Output the [x, y] coordinate of the center of the cell containing the given text.  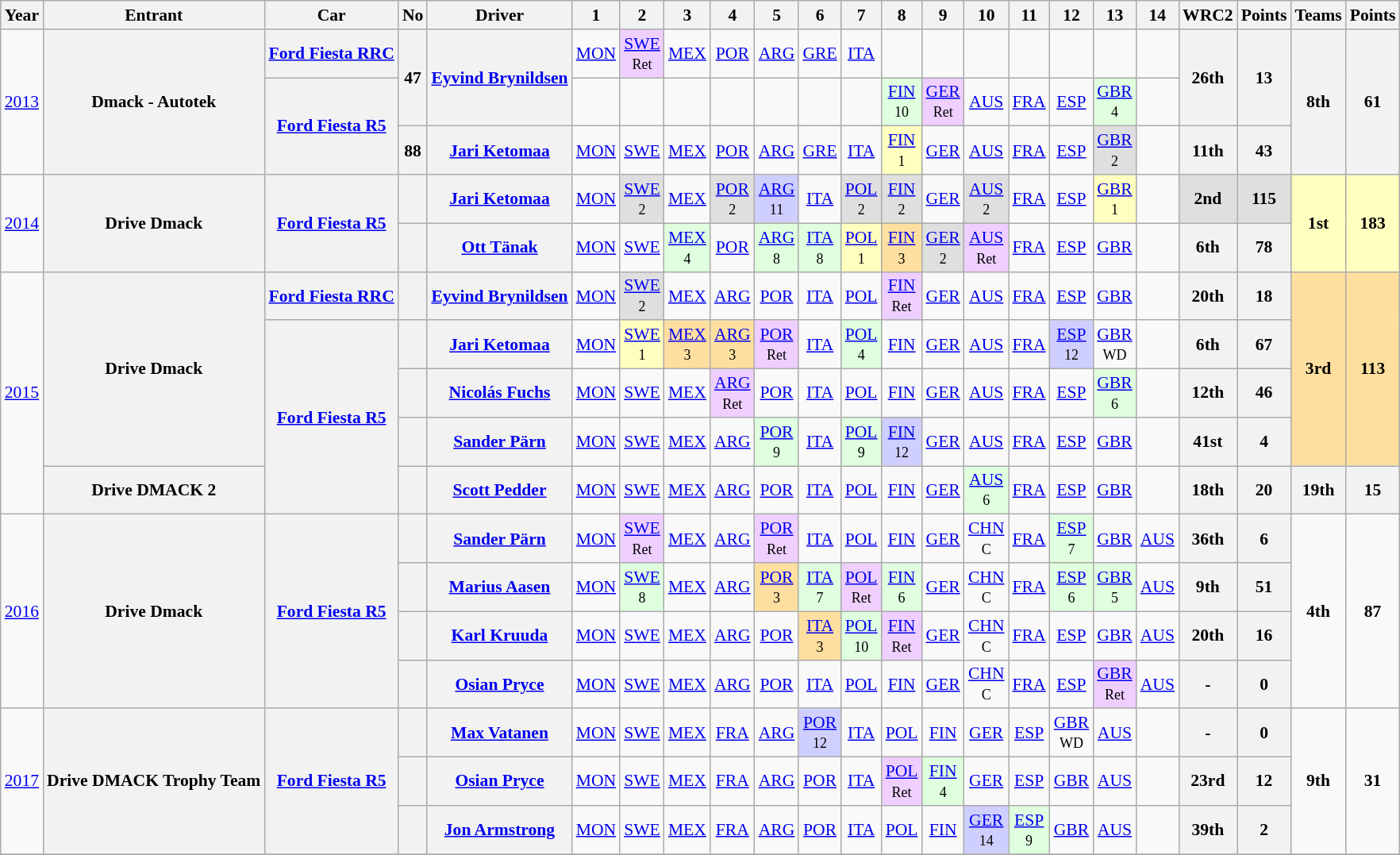
2nd [1208, 198]
9 [943, 15]
FIN10 [902, 102]
GER14 [987, 830]
POR2 [733, 198]
14 [1157, 15]
FIN12 [902, 441]
10 [987, 15]
Car [331, 15]
GER2 [943, 248]
18 [1264, 295]
ITA7 [819, 587]
26th [1208, 78]
115 [1264, 198]
SWE1 [642, 345]
18th [1208, 491]
31 [1373, 781]
23rd [1208, 781]
39th [1208, 830]
19th [1317, 491]
12th [1208, 394]
GBRRet [1114, 684]
3rd [1317, 368]
36th [1208, 538]
GBR6 [1114, 394]
POR9 [777, 441]
Marius Aasen [499, 587]
Nicolás Fuchs [499, 394]
No [413, 15]
43 [1264, 151]
ARGRet [733, 394]
4th [1317, 611]
2013 [22, 102]
Jon Armstrong [499, 830]
2016 [22, 611]
GBR2 [1114, 151]
POL4 [862, 345]
8th [1317, 102]
GBR4 [1114, 102]
POL10 [862, 635]
ESP12 [1071, 345]
ARG11 [777, 198]
FIN2 [902, 198]
Entrant [154, 15]
88 [413, 151]
Year [22, 15]
AUS6 [987, 491]
SWE8 [642, 587]
Teams [1317, 15]
20 [1264, 491]
1st [1317, 223]
5 [777, 15]
ESP7 [1071, 538]
ESP6 [1071, 587]
2017 [22, 781]
ARG8 [777, 248]
ITA3 [819, 635]
GERRet [943, 102]
WRC2 [1208, 15]
POR3 [777, 587]
AUSRet [987, 248]
Karl Kruuda [499, 635]
1 [597, 15]
Drive DMACK 2 [154, 491]
GBR5 [1114, 587]
POL9 [862, 441]
16 [1264, 635]
POR12 [819, 734]
2014 [22, 223]
2015 [22, 393]
ARG3 [733, 345]
Scott Pedder [499, 491]
8 [902, 15]
87 [1373, 611]
7 [862, 15]
FIN3 [902, 248]
FIN4 [943, 781]
MEX3 [687, 345]
61 [1373, 102]
15 [1373, 491]
41st [1208, 441]
Ott Tänak [499, 248]
51 [1264, 587]
AUS2 [987, 198]
FIN6 [902, 587]
Dmack - Autotek [154, 102]
POL2 [862, 198]
GBR1 [1114, 198]
46 [1264, 394]
Drive DMACK Trophy Team [154, 781]
ESP9 [1029, 830]
113 [1373, 368]
183 [1373, 223]
FIN1 [902, 151]
Max Vatanen [499, 734]
78 [1264, 248]
11 [1029, 15]
67 [1264, 345]
3 [687, 15]
POL1 [862, 248]
MEX4 [687, 248]
47 [413, 78]
ITA8 [819, 248]
Driver [499, 15]
11th [1208, 151]
